Return the [x, y] coordinate for the center point of the cell that contains the specified text.  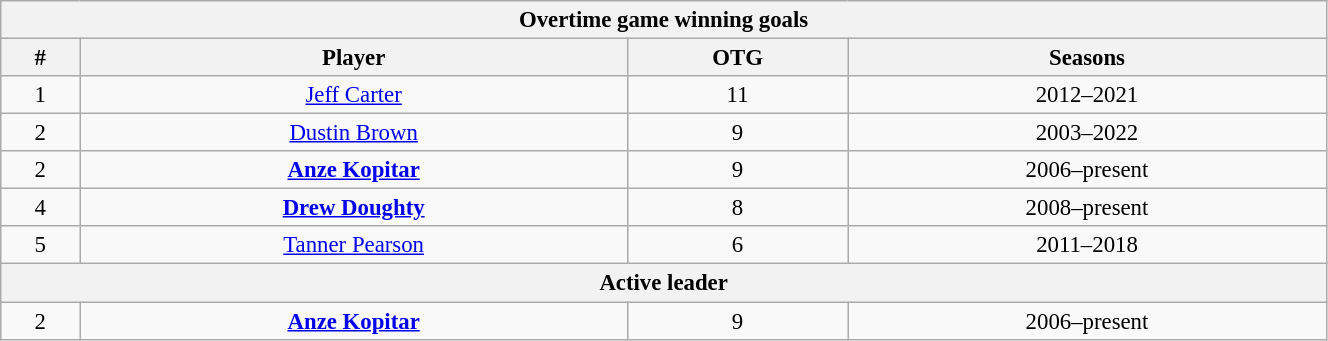
1 [40, 95]
2003–2022 [1088, 133]
8 [738, 208]
Seasons [1088, 58]
Overtime game winning goals [664, 20]
4 [40, 208]
2012–2021 [1088, 95]
Drew Doughty [354, 208]
Dustin Brown [354, 133]
5 [40, 245]
Jeff Carter [354, 95]
Player [354, 58]
6 [738, 245]
Tanner Pearson [354, 245]
2008–present [1088, 208]
# [40, 58]
11 [738, 95]
2011–2018 [1088, 245]
Active leader [664, 283]
OTG [738, 58]
